Provide the [x, y] coordinate of the cell's center where the given text is located.  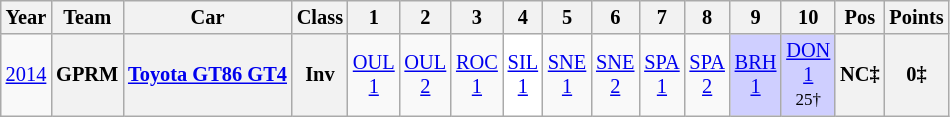
7 [662, 17]
Team [87, 17]
Points [916, 17]
Class [320, 17]
SIL1 [523, 75]
ROC1 [477, 75]
2014 [26, 75]
8 [708, 17]
Car [208, 17]
Pos [860, 17]
9 [756, 17]
Year [26, 17]
DON125† [808, 75]
SPA2 [708, 75]
0‡ [916, 75]
OUL1 [374, 75]
4 [523, 17]
6 [615, 17]
Inv [320, 75]
SNE2 [615, 75]
Toyota GT86 GT4 [208, 75]
SPA1 [662, 75]
SNE1 [567, 75]
OUL2 [426, 75]
2 [426, 17]
5 [567, 17]
NC‡ [860, 75]
1 [374, 17]
3 [477, 17]
BRH1 [756, 75]
GPRM [87, 75]
10 [808, 17]
